Capture the cell that displays the provided text and extract its (X, Y) central coordinate. 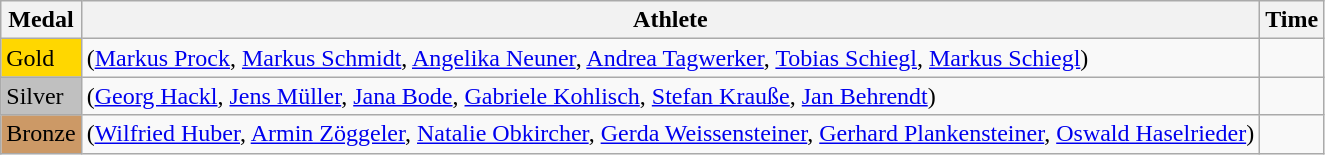
(Georg Hackl, Jens Müller, Jana Bode, Gabriele Kohlisch, Stefan Krauße, Jan Behrendt) (670, 96)
Time (1292, 20)
Gold (41, 58)
Athlete (670, 20)
(Wilfried Huber, Armin Zöggeler, Natalie Obkircher, Gerda Weissensteiner, Gerhard Plankensteiner, Oswald Haselrieder) (670, 134)
Bronze (41, 134)
(Markus Prock, Markus Schmidt, Angelika Neuner, Andrea Tagwerker, Tobias Schiegl, Markus Schiegl) (670, 58)
Silver (41, 96)
Medal (41, 20)
